Detect which cell encompasses the target text, then output its (x, y) center coordinate. 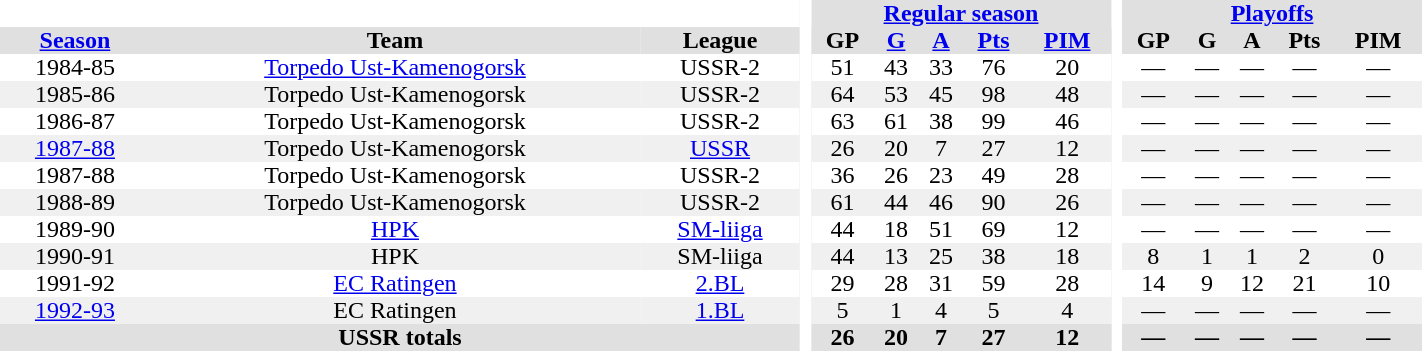
90 (994, 202)
48 (1066, 94)
53 (896, 94)
1989-90 (75, 230)
63 (842, 122)
1988-89 (75, 202)
9 (1208, 284)
99 (994, 122)
14 (1153, 284)
1985-86 (75, 94)
0 (1378, 256)
33 (942, 68)
49 (994, 176)
64 (842, 94)
Regular season (961, 14)
10 (1378, 284)
1.BL (720, 310)
1992-93 (75, 310)
Playoffs (1272, 14)
1986-87 (75, 122)
23 (942, 176)
2.BL (720, 284)
25 (942, 256)
8 (1153, 256)
29 (842, 284)
1984-85 (75, 68)
76 (994, 68)
21 (1304, 284)
USSR (720, 148)
2 (1304, 256)
Season (75, 40)
1990-91 (75, 256)
69 (994, 230)
98 (994, 94)
1991-92 (75, 284)
31 (942, 284)
59 (994, 284)
13 (896, 256)
Team (395, 40)
League (720, 40)
45 (942, 94)
43 (896, 68)
USSR totals (400, 338)
36 (842, 176)
